Locate the cell with the specified text and output its (x, y) center coordinate. 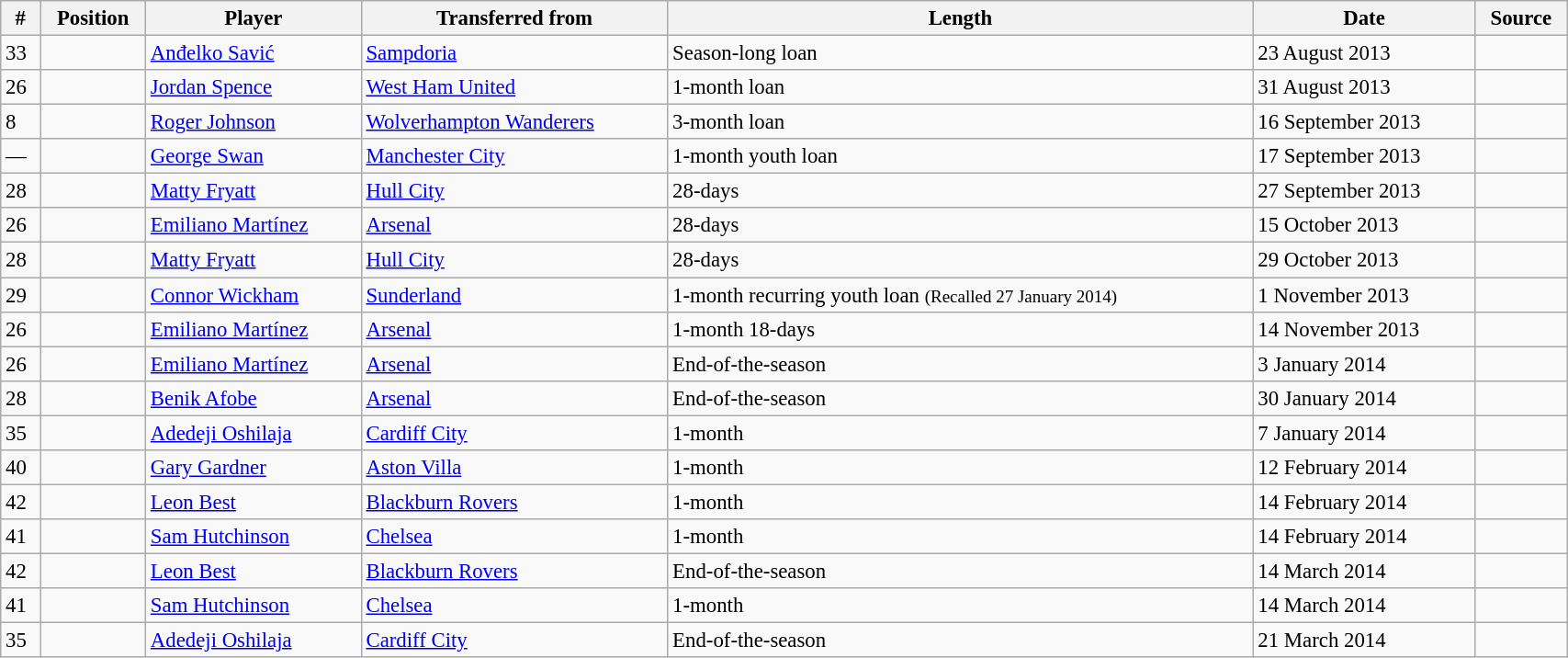
Wolverhampton Wanderers (514, 122)
Gary Gardner (254, 468)
1-month youth loan (961, 156)
8 (20, 122)
Connor Wickham (254, 295)
Sampdoria (514, 53)
Position (94, 18)
Aston Villa (514, 468)
Transferred from (514, 18)
23 August 2013 (1364, 53)
12 February 2014 (1364, 468)
3 January 2014 (1364, 364)
Season-long loan (961, 53)
— (20, 156)
Date (1364, 18)
1 November 2013 (1364, 295)
Source (1521, 18)
30 January 2014 (1364, 398)
31 August 2013 (1364, 87)
Benik Afobe (254, 398)
1-month loan (961, 87)
1-month 18-days (961, 329)
Sunderland (514, 295)
21 March 2014 (1364, 641)
West Ham United (514, 87)
Length (961, 18)
17 September 2013 (1364, 156)
27 September 2013 (1364, 191)
7 January 2014 (1364, 433)
33 (20, 53)
George Swan (254, 156)
3-month loan (961, 122)
Anđelko Savić (254, 53)
15 October 2013 (1364, 225)
40 (20, 468)
Manchester City (514, 156)
Jordan Spence (254, 87)
14 November 2013 (1364, 329)
29 (20, 295)
29 October 2013 (1364, 260)
1-month recurring youth loan (Recalled 27 January 2014) (961, 295)
Roger Johnson (254, 122)
16 September 2013 (1364, 122)
# (20, 18)
Player (254, 18)
